From the cell containing the given text, extract its center point as [X, Y] coordinate. 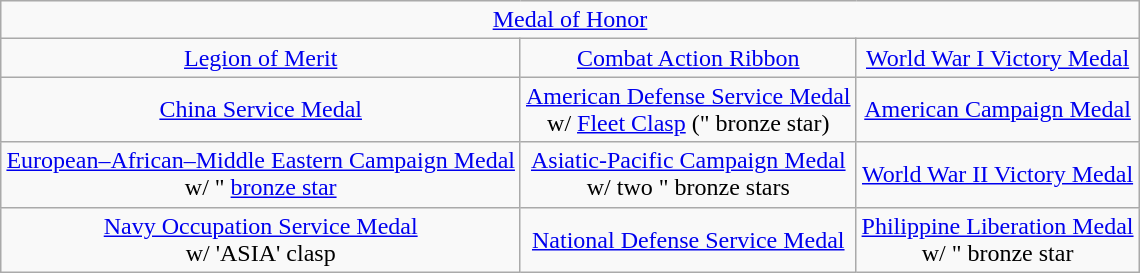
Legion of Merit [261, 58]
Medal of Honor [570, 20]
Philippine Liberation Medalw/ " bronze star [998, 240]
American Defense Service Medalw/ Fleet Clasp (" bronze star) [688, 110]
American Campaign Medal [998, 110]
National Defense Service Medal [688, 240]
European–African–Middle Eastern Campaign Medalw/ " bronze star [261, 174]
China Service Medal [261, 110]
Asiatic-Pacific Campaign Medalw/ two " bronze stars [688, 174]
Combat Action Ribbon [688, 58]
World War I Victory Medal [998, 58]
World War II Victory Medal [998, 174]
Navy Occupation Service Medalw/ 'ASIA' clasp [261, 240]
